Extract the (X, Y) coordinate from the center of the cell holding the provided text.  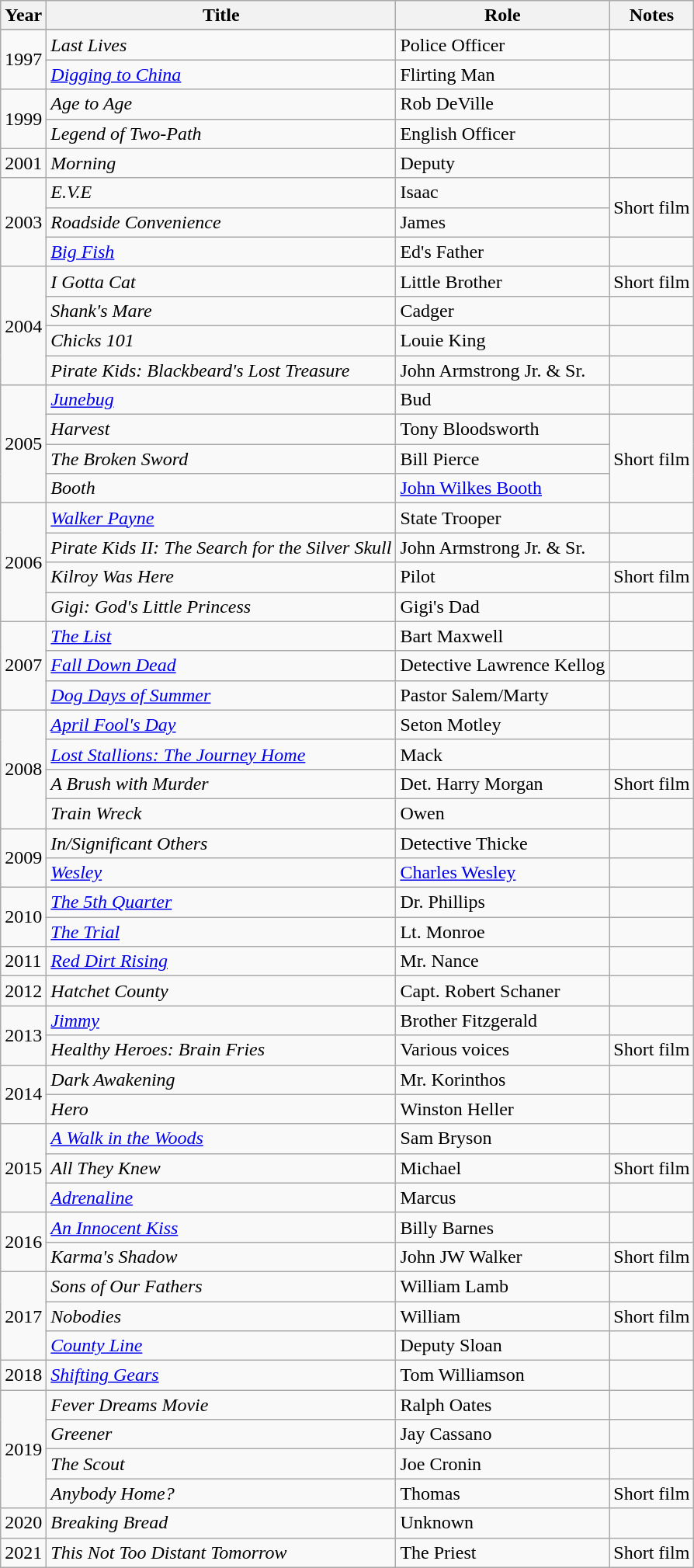
Last Lives (221, 45)
Bart Maxwell (503, 636)
Louie King (503, 340)
Breaking Bread (221, 1523)
Dark Awakening (221, 1080)
2020 (23, 1523)
E.V.E (221, 193)
Unknown (503, 1523)
Morning (221, 163)
2007 (23, 666)
2013 (23, 1035)
Dog Days of Summer (221, 695)
2015 (23, 1168)
William (503, 1316)
Fall Down Dead (221, 666)
1999 (23, 119)
Joe Cronin (503, 1464)
John Wilkes Booth (503, 488)
2014 (23, 1094)
The Priest (503, 1552)
State Trooper (503, 518)
Shank's Mare (221, 311)
2017 (23, 1316)
Pirate Kids II: The Search for the Silver Skull (221, 548)
Owen (503, 813)
Police Officer (503, 45)
Gigi: God's Little Princess (221, 607)
Bill Pierce (503, 459)
2005 (23, 444)
The Trial (221, 932)
Notes (652, 16)
Little Brother (503, 281)
Role (503, 16)
Pirate Kids: Blackbeard's Lost Treasure (221, 370)
Age to Age (221, 104)
Year (23, 16)
Junebug (221, 400)
Wesley (221, 873)
2018 (23, 1375)
Tom Williamson (503, 1375)
Hero (221, 1109)
Isaac (503, 193)
2019 (23, 1449)
William Lamb (503, 1286)
Roadside Convenience (221, 222)
April Fool's Day (221, 725)
The Broken Sword (221, 459)
Red Dirt Rising (221, 961)
Mr. Korinthos (503, 1080)
Hatchet County (221, 991)
2008 (23, 769)
Big Fish (221, 252)
Sam Bryson (503, 1139)
Detective Thicke (503, 843)
2004 (23, 325)
Marcus (503, 1198)
2006 (23, 562)
In/Significant Others (221, 843)
2003 (23, 222)
Billy Barnes (503, 1227)
An Innocent Kiss (221, 1227)
A Brush with Murder (221, 784)
Ed's Father (503, 252)
Detective Lawrence Kellog (503, 666)
The List (221, 636)
Anybody Home? (221, 1493)
Lost Stallions: The Journey Home (221, 754)
James (503, 222)
Cadger (503, 311)
Seton Motley (503, 725)
2009 (23, 857)
2021 (23, 1552)
Healthy Heroes: Brain Fries (221, 1050)
1997 (23, 60)
Sons of Our Fathers (221, 1286)
Various voices (503, 1050)
Nobodies (221, 1316)
Brother Fitzgerald (503, 1020)
Gigi's Dad (503, 607)
Jay Cassano (503, 1434)
Chicks 101 (221, 340)
2011 (23, 961)
Shifting Gears (221, 1375)
Jimmy (221, 1020)
Harvest (221, 429)
Ralph Oates (503, 1405)
This Not Too Distant Tomorrow (221, 1552)
Booth (221, 488)
Deputy (503, 163)
Walker Payne (221, 518)
Legend of Two-Path (221, 134)
I Gotta Cat (221, 281)
Michael (503, 1168)
Lt. Monroe (503, 932)
Flirting Man (503, 75)
A Walk in the Woods (221, 1139)
Greener (221, 1434)
John JW Walker (503, 1257)
2012 (23, 991)
2001 (23, 163)
The Scout (221, 1464)
County Line (221, 1346)
Det. Harry Morgan (503, 784)
Fever Dreams Movie (221, 1405)
Capt. Robert Schaner (503, 991)
Karma's Shadow (221, 1257)
Pastor Salem/Marty (503, 695)
Tony Bloodsworth (503, 429)
Winston Heller (503, 1109)
Digging to China (221, 75)
Dr. Phillips (503, 902)
Mack (503, 754)
2010 (23, 917)
The 5th Quarter (221, 902)
Thomas (503, 1493)
2016 (23, 1242)
English Officer (503, 134)
Pilot (503, 577)
Mr. Nance (503, 961)
Charles Wesley (503, 873)
Train Wreck (221, 813)
Adrenaline (221, 1198)
Kilroy Was Here (221, 577)
Deputy Sloan (503, 1346)
Rob DeVille (503, 104)
Title (221, 16)
Bud (503, 400)
All They Knew (221, 1168)
